Output the [X, Y] coordinate of the center of the cell containing the given text.  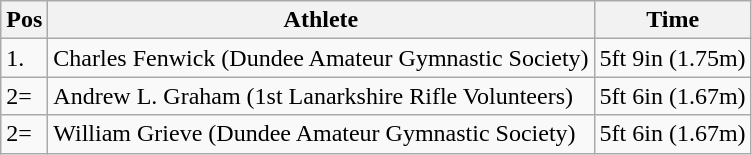
5ft 9in (1.75m) [672, 58]
Pos [24, 20]
Charles Fenwick (Dundee Amateur Gymnastic Society) [321, 58]
Athlete [321, 20]
Time [672, 20]
1. [24, 58]
William Grieve (Dundee Amateur Gymnastic Society) [321, 134]
Andrew L. Graham (1st Lanarkshire Rifle Volunteers) [321, 96]
